Pinpoint the cell where the given text exists, returning its [x, y] midpoint coordinate. 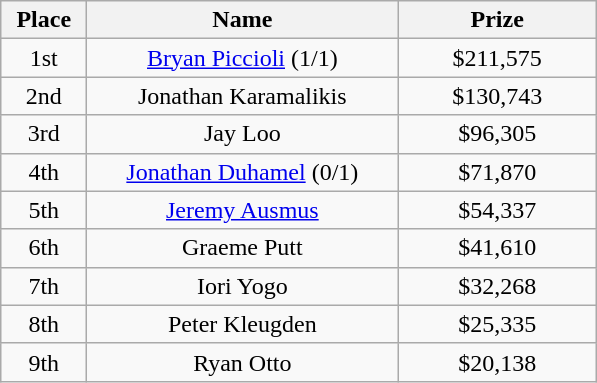
5th [44, 210]
Name [242, 20]
Graeme Putt [242, 248]
1st [44, 58]
Jonathan Duhamel (0/1) [242, 172]
9th [44, 362]
Jeremy Ausmus [242, 210]
$25,335 [498, 324]
$41,610 [498, 248]
$20,138 [498, 362]
$96,305 [498, 134]
Jonathan Karamalikis [242, 96]
Prize [498, 20]
Iori Yogo [242, 286]
Jay Loo [242, 134]
Place [44, 20]
4th [44, 172]
$71,870 [498, 172]
$32,268 [498, 286]
7th [44, 286]
$211,575 [498, 58]
Bryan Piccioli (1/1) [242, 58]
Ryan Otto [242, 362]
Peter Kleugden [242, 324]
6th [44, 248]
2nd [44, 96]
$54,337 [498, 210]
$130,743 [498, 96]
3rd [44, 134]
8th [44, 324]
